Identify which cell holds the provided text, then report its [X, Y] central coordinate. 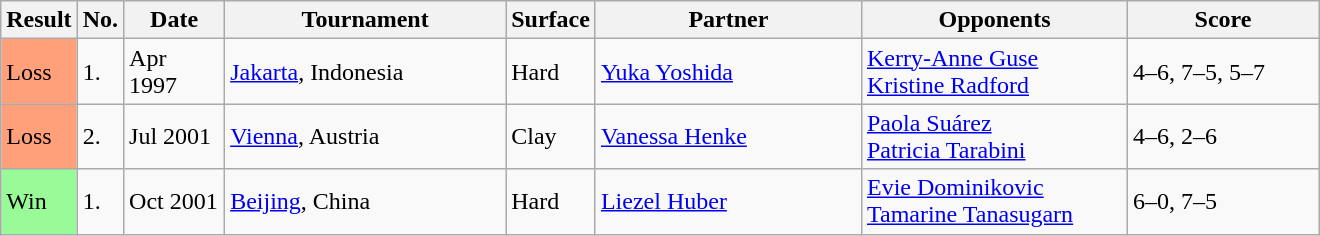
No. [100, 20]
Vanessa Henke [728, 136]
4–6, 7–5, 5–7 [1224, 72]
Paola Suárez Patricia Tarabini [994, 136]
2. [100, 136]
Opponents [994, 20]
Yuka Yoshida [728, 72]
Tournament [366, 20]
Win [39, 202]
Liezel Huber [728, 202]
Vienna, Austria [366, 136]
Beijing, China [366, 202]
Score [1224, 20]
Jakarta, Indonesia [366, 72]
4–6, 2–6 [1224, 136]
6–0, 7–5 [1224, 202]
Jul 2001 [174, 136]
Clay [551, 136]
Evie Dominikovic Tamarine Tanasugarn [994, 202]
Apr 1997 [174, 72]
Oct 2001 [174, 202]
Kerry-Anne Guse Kristine Radford [994, 72]
Result [39, 20]
Partner [728, 20]
Surface [551, 20]
Date [174, 20]
